Locate the cell with the specified text and output its [X, Y] center coordinate. 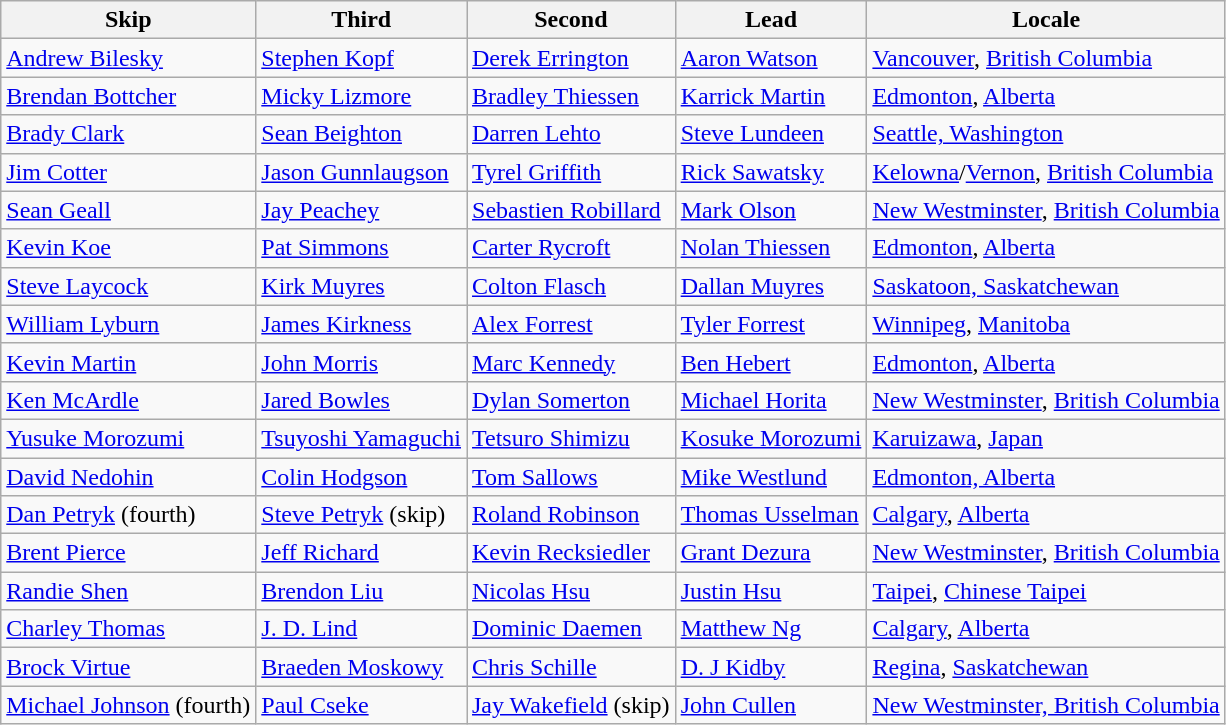
Mark Olson [771, 210]
Taipei, Chinese Taipei [1046, 591]
Yusuke Morozumi [128, 438]
Aaron Watson [771, 58]
Jeff Richard [362, 553]
John Cullen [771, 705]
Lead [771, 20]
Winnipeg, Manitoba [1046, 324]
Andrew Bilesky [128, 58]
William Lyburn [128, 324]
Seattle, Washington [1046, 134]
Jared Bowles [362, 400]
Sebastien Robillard [570, 210]
Jim Cotter [128, 172]
Mike Westlund [771, 477]
Stephen Kopf [362, 58]
Karrick Martin [771, 96]
Tyler Forrest [771, 324]
Colin Hodgson [362, 477]
Skip [128, 20]
Rick Sawatsky [771, 172]
Tsuyoshi Yamaguchi [362, 438]
Braeden Moskowy [362, 667]
Nolan Thiessen [771, 248]
Marc Kennedy [570, 362]
Chris Schille [570, 667]
John Morris [362, 362]
Dallan Muyres [771, 286]
Tetsuro Shimizu [570, 438]
Kevin Koe [128, 248]
Carter Rycroft [570, 248]
Jason Gunnlaugson [362, 172]
Ben Hebert [771, 362]
Brady Clark [128, 134]
Brent Pierce [128, 553]
Michael Johnson (fourth) [128, 705]
Charley Thomas [128, 629]
Darren Lehto [570, 134]
Brendan Bottcher [128, 96]
David Nedohin [128, 477]
Tom Sallows [570, 477]
Nicolas Hsu [570, 591]
Brendon Liu [362, 591]
Regina, Saskatchewan [1046, 667]
Kevin Recksiedler [570, 553]
Locale [1046, 20]
Jay Wakefield (skip) [570, 705]
Dan Petryk (fourth) [128, 515]
Saskatoon, Saskatchewan [1046, 286]
Dominic Daemen [570, 629]
Steve Lundeen [771, 134]
Brock Virtue [128, 667]
Alex Forrest [570, 324]
J. D. Lind [362, 629]
Derek Errington [570, 58]
Grant Dezura [771, 553]
Sean Beighton [362, 134]
Pat Simmons [362, 248]
Kosuke Morozumi [771, 438]
James Kirkness [362, 324]
Thomas Usselman [771, 515]
Second [570, 20]
Dylan Somerton [570, 400]
Michael Horita [771, 400]
Sean Geall [128, 210]
Karuizawa, Japan [1046, 438]
Ken McArdle [128, 400]
Matthew Ng [771, 629]
Jay Peachey [362, 210]
Third [362, 20]
Kelowna/Vernon, British Columbia [1046, 172]
Micky Lizmore [362, 96]
Randie Shen [128, 591]
Roland Robinson [570, 515]
Kirk Muyres [362, 286]
Tyrel Griffith [570, 172]
Kevin Martin [128, 362]
Steve Laycock [128, 286]
D. J Kidby [771, 667]
Paul Cseke [362, 705]
Colton Flasch [570, 286]
Steve Petryk (skip) [362, 515]
Vancouver, British Columbia [1046, 58]
Justin Hsu [771, 591]
Bradley Thiessen [570, 96]
